Capture the cell that displays the provided text and extract its [X, Y] central coordinate. 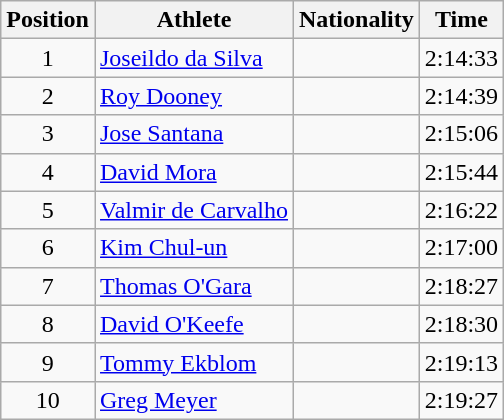
2 [48, 96]
2:19:27 [461, 400]
Athlete [194, 20]
Nationality [357, 20]
4 [48, 172]
6 [48, 248]
Position [48, 20]
David Mora [194, 172]
Valmir de Carvalho [194, 210]
2:17:00 [461, 248]
1 [48, 58]
3 [48, 134]
David O'Keefe [194, 324]
9 [48, 362]
2:14:39 [461, 96]
Joseildo da Silva [194, 58]
7 [48, 286]
Kim Chul-un [194, 248]
2:18:27 [461, 286]
5 [48, 210]
2:19:13 [461, 362]
2:18:30 [461, 324]
2:14:33 [461, 58]
2:15:06 [461, 134]
Time [461, 20]
Thomas O'Gara [194, 286]
8 [48, 324]
Greg Meyer [194, 400]
Roy Dooney [194, 96]
Jose Santana [194, 134]
2:15:44 [461, 172]
10 [48, 400]
2:16:22 [461, 210]
Tommy Ekblom [194, 362]
